Scan for the cell matching the given text and deliver its [x, y] coordinate at center. 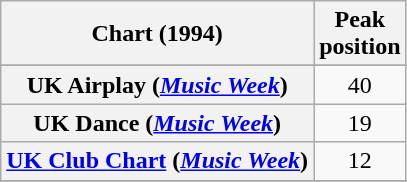
UK Airplay (Music Week) [158, 85]
40 [360, 85]
12 [360, 161]
Peakposition [360, 34]
UK Dance (Music Week) [158, 123]
Chart (1994) [158, 34]
19 [360, 123]
UK Club Chart (Music Week) [158, 161]
